Output the (x, y) coordinate of the center of the cell containing the given text.  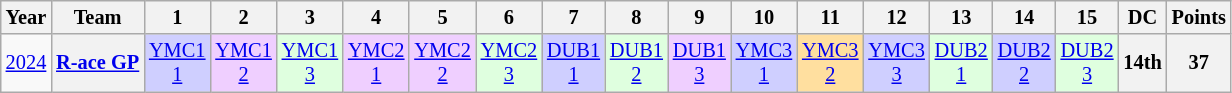
DUB11 (574, 63)
YMC31 (764, 63)
Year (26, 17)
YMC33 (896, 63)
R-ace GP (98, 63)
DUB13 (700, 63)
YMC12 (243, 63)
37 (1199, 63)
YMC21 (376, 63)
DUB21 (962, 63)
Team (98, 17)
6 (509, 17)
10 (764, 17)
2024 (26, 63)
11 (830, 17)
4 (376, 17)
14 (1024, 17)
Points (1199, 17)
12 (896, 17)
YMC32 (830, 63)
3 (310, 17)
8 (636, 17)
DC (1142, 17)
1 (177, 17)
13 (962, 17)
DUB12 (636, 63)
YMC11 (177, 63)
14th (1142, 63)
DUB22 (1024, 63)
DUB23 (1088, 63)
7 (574, 17)
5 (442, 17)
YMC22 (442, 63)
2 (243, 17)
YMC23 (509, 63)
9 (700, 17)
YMC13 (310, 63)
15 (1088, 17)
